Detect which cell encompasses the target text, then output its [X, Y] center coordinate. 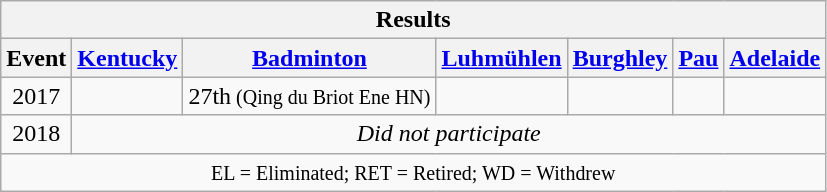
27th (Qing du Briot Ene HN) [310, 96]
EL = Eliminated; RET = Retired; WD = Withdrew [414, 172]
Luhmühlen [502, 58]
Event [36, 58]
Kentucky [128, 58]
Badminton [310, 58]
Did not participate [449, 134]
2017 [36, 96]
Burghley [620, 58]
Pau [698, 58]
Adelaide [775, 58]
2018 [36, 134]
Results [414, 20]
